Return [X, Y] of the center of cell containing provided text 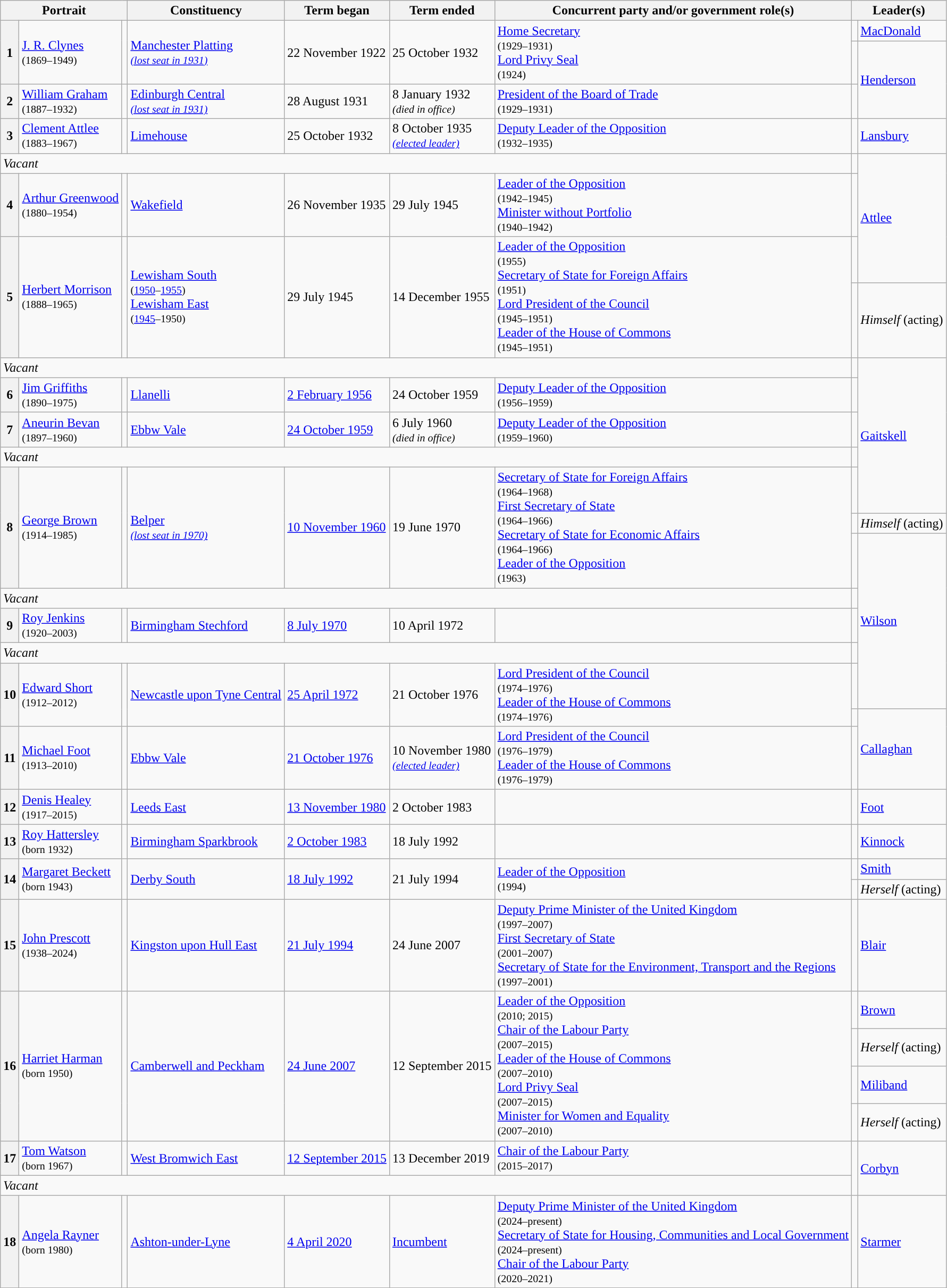
Incumbent [442, 1241]
Smith [902, 869]
Margaret Beckett(born 1943) [70, 879]
Term ended [442, 11]
7 [10, 430]
Harriet Harman(born 1950) [70, 1066]
Leader(s) [899, 11]
Camberwell and Peckham [206, 1066]
10 April 1972 [442, 625]
8 October 1935(elected leader) [442, 136]
Deputy Leader of the Opposition(1956–1959) [673, 395]
Roy Jenkins(1920–2003) [70, 625]
26 November 1935 [337, 205]
10 November 1980(elected leader) [442, 758]
6 July 1960(died in office) [442, 430]
William Graham(1887–1932) [70, 101]
Miliband [902, 1085]
15 [10, 946]
Arthur Greenwood(1880–1954) [70, 205]
MacDonald [902, 31]
John Prescott(1938–2024) [70, 946]
Lansbury [902, 136]
Lord President of the Council(1976–1979)Leader of the House of Commons(1976–1979) [673, 758]
16 [10, 1066]
Tom Watson(born 1967) [70, 1158]
West Bromwich East [206, 1158]
Denis Healey(1917–2015) [70, 807]
Aneurin Bevan(1897–1960) [70, 430]
2 [10, 101]
George Brown(1914–1985) [70, 528]
Term began [337, 11]
Jim Griffiths(1890–1975) [70, 395]
Brown [902, 1010]
Limehouse [206, 136]
Home Secretary(1929–1931)Lord Privy Seal(1924) [673, 52]
5 [10, 297]
4 April 2020 [337, 1241]
9 [10, 625]
Clement Attlee(1883–1967) [70, 136]
Deputy Leader of the Opposition(1932–1935) [673, 136]
Starmer [902, 1241]
Edward Short(1912–2012) [70, 695]
8 January 1932(died in office) [442, 101]
Roy Hattersley(born 1932) [70, 841]
Constituency [206, 11]
1 [10, 52]
Callaghan [902, 749]
Leeds East [206, 807]
13 [10, 841]
Leader of the Opposition(1942–1945)Minister without Portfolio(1940–1942) [673, 205]
19 June 1970 [442, 528]
Portrait [64, 11]
8 [10, 528]
Llanelli [206, 395]
Wakefield [206, 205]
8 July 1970 [337, 625]
14 December 1955 [442, 297]
Kingston upon Hull East [206, 946]
28 August 1931 [337, 101]
Foot [902, 807]
Derby South [206, 879]
12 [10, 807]
10 [10, 695]
Lewisham South(1950–1955)Lewisham East(1945–1950) [206, 297]
13 November 1980 [337, 807]
Chair of the Labour Party(2015–2017) [673, 1158]
Corbyn [902, 1168]
Lord President of the Council(1974–1976)Leader of the House of Commons(1974–1976) [673, 695]
10 November 1960 [337, 528]
Birmingham Stechford [206, 625]
Kinnock [902, 841]
Ashton-under-Lyne [206, 1241]
22 November 1922 [337, 52]
14 [10, 879]
13 December 2019 [442, 1158]
Henderson [902, 80]
Newcastle upon Tyne Central [206, 695]
Concurrent party and/or government role(s) [673, 11]
17 [10, 1158]
President of the Board of Trade(1929–1931) [673, 101]
Michael Foot(1913–2010) [70, 758]
J. R. Clynes(1869–1949) [70, 52]
Birmingham Sparkbrook [206, 841]
Deputy Leader of the Opposition(1959–1960) [673, 430]
Gaitskell [902, 435]
18 [10, 1241]
3 [10, 136]
6 [10, 395]
Angela Rayner(born 1980) [70, 1241]
Herbert Morrison(1888–1965) [70, 297]
Edinburgh Central(lost seat in 1931) [206, 101]
Blair [902, 946]
Leader of the Opposition(1994) [673, 879]
11 [10, 758]
Belper(lost seat in 1970) [206, 528]
25 April 1972 [337, 695]
4 [10, 205]
Attlee [902, 218]
2 February 1956 [337, 395]
Manchester Platting(lost seat in 1931) [206, 52]
Wilson [902, 621]
